Determine the [x, y] coordinate at the center of the cell enclosing the given text.  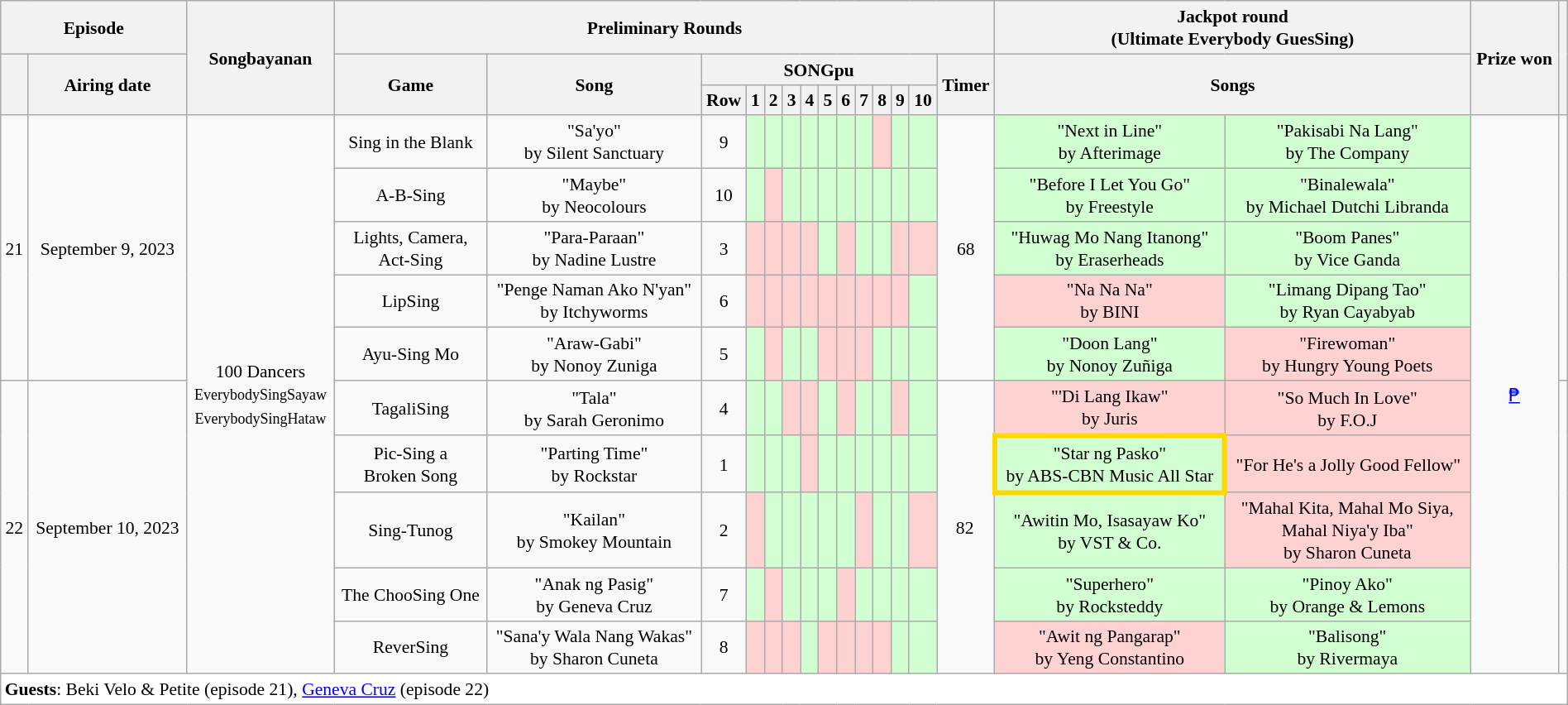
"Boom Panes"by Vice Ganda [1348, 248]
68 [966, 248]
"Para-Paraan"by Nadine Lustre [594, 248]
"Penge Naman Ako N'yan"by Itchyworms [594, 301]
Sing in the Blank [410, 142]
"Kailan"by Smokey Mountain [594, 530]
"Awitin Mo, Isasayaw Ko"by VST & Co. [1110, 530]
"Parting Time"by Rockstar [594, 465]
Ayu-Sing Mo [410, 354]
Pic-Sing aBroken Song [410, 465]
"Binalewala"by Michael Dutchi Libranda [1348, 195]
"Araw-Gabi"by Nonoy Zuniga [594, 354]
"Balisong"by Rivermaya [1348, 647]
LipSing [410, 301]
"Star ng Pasko"by ABS-CBN Music All Star [1110, 465]
₱ [1515, 396]
"So Much In Love"by F.O.J [1348, 408]
"Firewoman"by Hungry Young Poets [1348, 354]
82 [966, 527]
"Next in Line"by Afterimage [1110, 142]
"Mahal Kita, Mahal Mo Siya,Mahal Niya'y Iba"by Sharon Cuneta [1348, 530]
"Huwag Mo Nang Itanong"by Eraserheads [1110, 248]
SONGpu [819, 70]
Preliminary Rounds [665, 27]
Jackpot round(Ultimate Everybody GuesSing) [1232, 27]
ReverSing [410, 647]
September 9, 2023 [108, 248]
"Before I Let You Go"by Freestyle [1110, 195]
"For He's a Jolly Good Fellow" [1348, 465]
"Pinoy Ako"by Orange & Lemons [1348, 594]
"'Di Lang Ikaw"by Juris [1110, 408]
"Superhero"by Rocksteddy [1110, 594]
"Sana'y Wala Nang Wakas"by Sharon Cuneta [594, 647]
"Na Na Na"by BINI [1110, 301]
Airing date [108, 84]
Row [724, 99]
Sing-Tunog [410, 530]
Lights, Camera,Act-Sing [410, 248]
"Sa'yo"by Silent Sanctuary [594, 142]
The ChooSing One [410, 594]
Songbayanan [261, 58]
"Pakisabi Na Lang"by The Company [1348, 142]
21 [15, 248]
100 DancersEverybodySingSayawEverybodySingHataw [261, 396]
Guests: Beki Velo & Petite (episode 21), Geneva Cruz (episode 22) [784, 690]
Episode [94, 27]
"Limang Dipang Tao"by Ryan Cayabyab [1348, 301]
"Maybe"by Neocolours [594, 195]
"Awit ng Pangarap"by Yeng Constantino [1110, 647]
22 [15, 527]
Song [594, 84]
Timer [966, 84]
A-B-Sing [410, 195]
Game [410, 84]
"Tala"by Sarah Geronimo [594, 408]
TagaliSing [410, 408]
Prize won [1515, 58]
"Doon Lang"by Nonoy Zuñiga [1110, 354]
Songs [1232, 84]
September 10, 2023 [108, 527]
"Anak ng Pasig"by Geneva Cruz [594, 594]
